Search for the cell housing the specified text and yield its (X, Y) center coordinate. 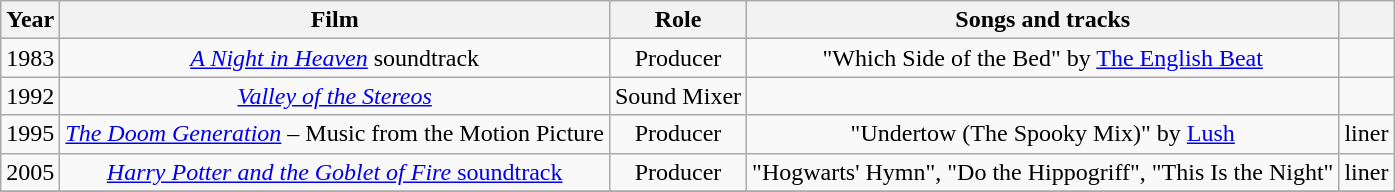
1992 (30, 96)
Harry Potter and the Goblet of Fire soundtrack (335, 172)
Role (678, 20)
A Night in Heaven soundtrack (335, 58)
1983 (30, 58)
2005 (30, 172)
"Hogwarts' Hymn", "Do the Hippogriff", "This Is the Night" (1043, 172)
1995 (30, 134)
Film (335, 20)
Valley of the Stereos (335, 96)
Songs and tracks (1043, 20)
"Undertow (The Spooky Mix)" by Lush (1043, 134)
The Doom Generation – Music from the Motion Picture (335, 134)
Year (30, 20)
Sound Mixer (678, 96)
"Which Side of the Bed" by The English Beat (1043, 58)
